Determine the (x, y) coordinate at the center of the cell enclosing the given text.  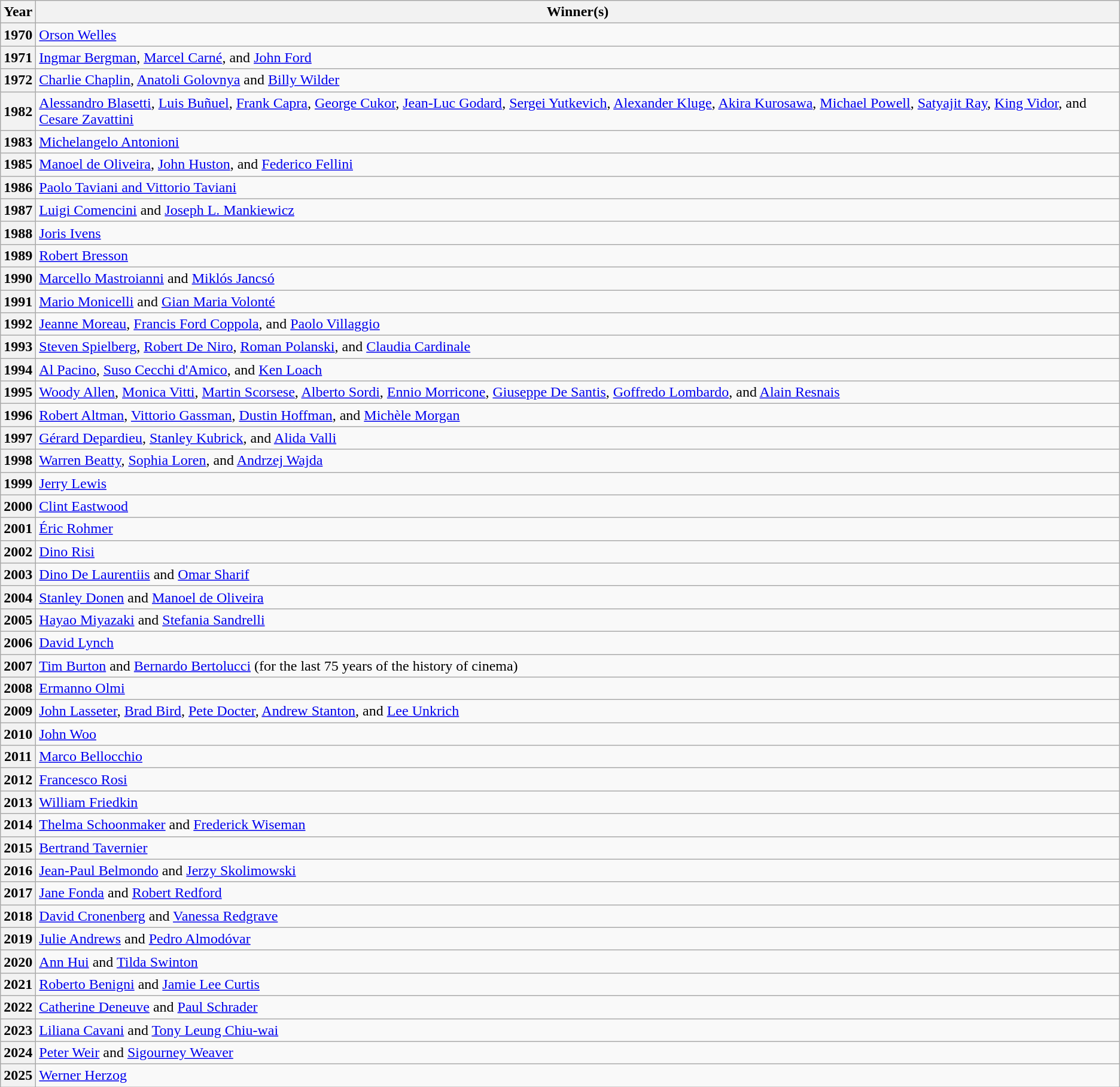
2005 (18, 620)
Werner Herzog (578, 1076)
Year (18, 12)
Steven Spielberg, Robert De Niro, Roman Polanski, and Claudia Cardinale (578, 347)
2001 (18, 529)
1999 (18, 483)
1995 (18, 392)
Éric Rohmer (578, 529)
2016 (18, 870)
Ingmar Bergman, Marcel Carné, and John Ford (578, 57)
2020 (18, 961)
Jeanne Moreau, Francis Ford Coppola, and Paolo Villaggio (578, 324)
2011 (18, 757)
Michelangelo Antonioni (578, 142)
2025 (18, 1076)
Orson Welles (578, 35)
2018 (18, 916)
1983 (18, 142)
1972 (18, 80)
2010 (18, 734)
2006 (18, 643)
2014 (18, 825)
Charlie Chaplin, Anatoli Golovnya and Billy Wilder (578, 80)
1998 (18, 461)
William Friedkin (578, 802)
1994 (18, 370)
Joris Ivens (578, 233)
2019 (18, 939)
Robert Bresson (578, 255)
Jane Fonda and Robert Redford (578, 893)
Mario Monicelli and Gian Maria Volonté (578, 301)
1971 (18, 57)
Hayao Miyazaki and Stefania Sandrelli (578, 620)
Jean-Paul Belmondo and Jerzy Skolimowski (578, 870)
2021 (18, 984)
Stanley Donen and Manoel de Oliveira (578, 597)
2024 (18, 1053)
Dino Risi (578, 552)
2004 (18, 597)
2009 (18, 711)
2017 (18, 893)
1993 (18, 347)
Marcello Mastroianni and Miklós Jancsó (578, 278)
1996 (18, 415)
David Cronenberg and Vanessa Redgrave (578, 916)
Luigi Comencini and Joseph L. Mankiewicz (578, 210)
Liliana Cavani and Tony Leung Chiu-wai (578, 1030)
Francesco Rosi (578, 780)
1987 (18, 210)
1991 (18, 301)
Tim Burton and Bernardo Bertolucci (for the last 75 years of the history of cinema) (578, 666)
1997 (18, 438)
Peter Weir and Sigourney Weaver (578, 1053)
Catherine Deneuve and Paul Schrader (578, 1007)
1990 (18, 278)
Clint Eastwood (578, 506)
1989 (18, 255)
David Lynch (578, 643)
John Woo (578, 734)
Roberto Benigni and Jamie Lee Curtis (578, 984)
Marco Bellocchio (578, 757)
Paolo Taviani and Vittorio Taviani (578, 187)
Bertrand Tavernier (578, 848)
2015 (18, 848)
2000 (18, 506)
John Lasseter, Brad Bird, Pete Docter, Andrew Stanton, and Lee Unkrich (578, 711)
2023 (18, 1030)
1988 (18, 233)
2003 (18, 574)
2013 (18, 802)
Winner(s) (578, 12)
Dino De Laurentiis and Omar Sharif (578, 574)
Warren Beatty, Sophia Loren, and Andrzej Wajda (578, 461)
Manoel de Oliveira, John Huston, and Federico Fellini (578, 165)
1992 (18, 324)
1986 (18, 187)
1985 (18, 165)
2007 (18, 666)
Ermanno Olmi (578, 689)
Julie Andrews and Pedro Almodóvar (578, 939)
Al Pacino, Suso Cecchi d'Amico, and Ken Loach (578, 370)
Robert Altman, Vittorio Gassman, Dustin Hoffman, and Michèle Morgan (578, 415)
2012 (18, 780)
2022 (18, 1007)
2008 (18, 689)
2002 (18, 552)
Gérard Depardieu, Stanley Kubrick, and Alida Valli (578, 438)
Ann Hui and Tilda Swinton (578, 961)
Thelma Schoonmaker and Frederick Wiseman (578, 825)
1970 (18, 35)
1982 (18, 111)
Woody Allen, Monica Vitti, Martin Scorsese, Alberto Sordi, Ennio Morricone, Giuseppe De Santis, Goffredo Lombardo, and Alain Resnais (578, 392)
Jerry Lewis (578, 483)
